Search for the cell housing the specified text and yield its (x, y) center coordinate. 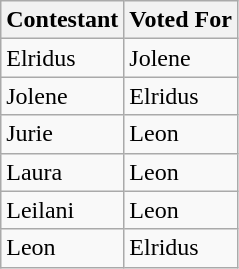
Contestant (62, 20)
Laura (62, 172)
Leilani (62, 210)
Voted For (181, 20)
Jurie (62, 134)
